Scan for the cell matching the given text and deliver its [x, y] coordinate at center. 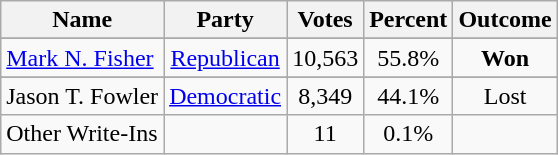
55.8% [408, 58]
0.1% [408, 134]
Mark N. Fisher [82, 58]
Jason T. Fowler [82, 96]
11 [326, 134]
Won [505, 58]
44.1% [408, 96]
Name [82, 20]
Lost [505, 96]
10,563 [326, 58]
Republican [226, 58]
Outcome [505, 20]
Percent [408, 20]
Party [226, 20]
Votes [326, 20]
Other Write-Ins [82, 134]
8,349 [326, 96]
Democratic [226, 96]
